Determine the (x, y) coordinate at the center of the cell enclosing the given text.  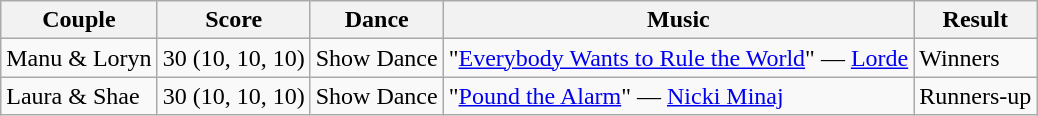
Dance (376, 20)
Manu & Loryn (79, 58)
Runners-up (976, 96)
Laura & Shae (79, 96)
Result (976, 20)
"Everybody Wants to Rule the World" — Lorde (678, 58)
"Pound the Alarm" — Nicki Minaj (678, 96)
Couple (79, 20)
Score (234, 20)
Winners (976, 58)
Music (678, 20)
